Identify which cell holds the provided text, then report its [x, y] central coordinate. 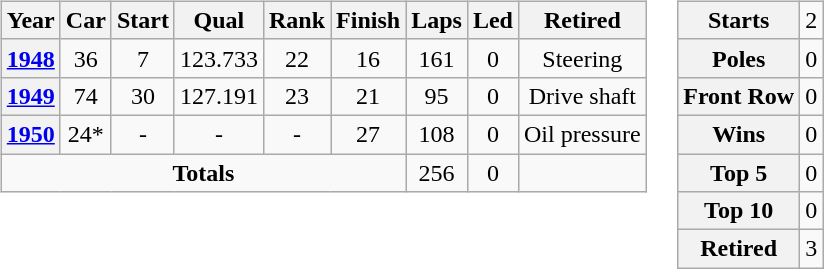
256 [437, 173]
2 [812, 20]
Rank [296, 20]
Led [492, 20]
Wins [739, 134]
Year [30, 20]
Finish [368, 20]
22 [296, 58]
74 [86, 96]
123.733 [218, 58]
21 [368, 96]
Top 10 [739, 211]
Car [86, 20]
Qual [218, 20]
1948 [30, 58]
Oil pressure [582, 134]
Front Row [739, 96]
24* [86, 134]
30 [142, 96]
36 [86, 58]
161 [437, 58]
Top 5 [739, 173]
Laps [437, 20]
Totals [203, 173]
3 [812, 249]
27 [368, 134]
Start [142, 20]
108 [437, 134]
95 [437, 96]
Steering [582, 58]
Poles [739, 58]
23 [296, 96]
7 [142, 58]
1949 [30, 96]
1950 [30, 134]
Drive shaft [582, 96]
Starts [739, 20]
127.191 [218, 96]
16 [368, 58]
